Detect which cell encompasses the target text, then output its [x, y] center coordinate. 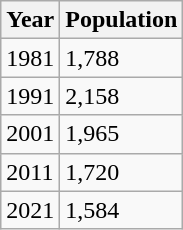
Population [122, 20]
2001 [30, 134]
1981 [30, 58]
2011 [30, 172]
1,720 [122, 172]
1,965 [122, 134]
2,158 [122, 96]
1,584 [122, 210]
1991 [30, 96]
1,788 [122, 58]
Year [30, 20]
2021 [30, 210]
